Detect which cell encompasses the target text, then output its [X, Y] center coordinate. 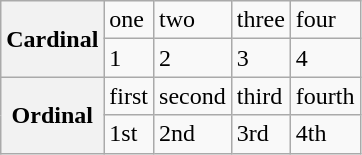
4 [325, 58]
2 [193, 58]
one [129, 20]
four [325, 20]
third [260, 96]
4th [325, 134]
second [193, 96]
1 [129, 58]
3 [260, 58]
2nd [193, 134]
first [129, 96]
3rd [260, 134]
Cardinal [52, 39]
1st [129, 134]
fourth [325, 96]
two [193, 20]
Ordinal [52, 115]
three [260, 20]
